Search for the cell housing the specified text and yield its (X, Y) center coordinate. 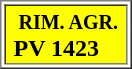
RIM. AGR. PV 1423 (65, 34)
